Search for the cell housing the specified text and yield its (x, y) center coordinate. 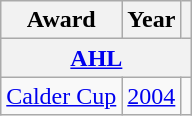
Award (62, 20)
Calder Cup (62, 96)
AHL (96, 58)
Year (152, 20)
2004 (152, 96)
